Output the [x, y] coordinate of the center of the cell containing the given text.  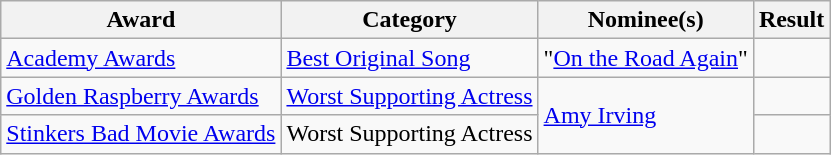
Category [410, 20]
Academy Awards [141, 58]
Golden Raspberry Awards [141, 96]
"On the Road Again" [646, 58]
Best Original Song [410, 58]
Amy Irving [646, 115]
Award [141, 20]
Result [791, 20]
Nominee(s) [646, 20]
Stinkers Bad Movie Awards [141, 134]
